Provide the [x, y] coordinate of the cell's center where the given text is located.  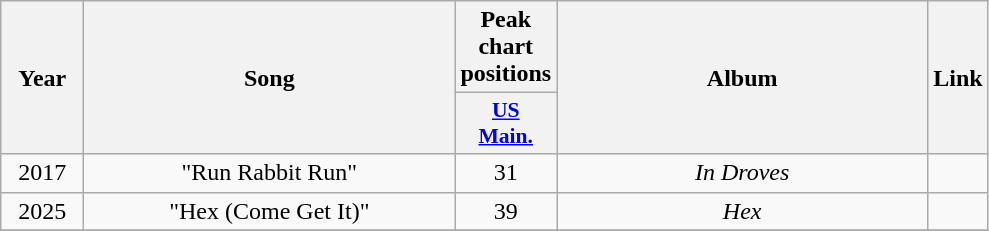
USMain. [506, 124]
Year [42, 78]
31 [506, 173]
In Droves [742, 173]
Peak chart positions [506, 47]
2017 [42, 173]
Album [742, 78]
Link [958, 78]
39 [506, 211]
"Run Rabbit Run" [270, 173]
Song [270, 78]
2025 [42, 211]
Hex [742, 211]
"Hex (Come Get It)" [270, 211]
